Return the [x, y] coordinate for the center point of the cell that contains the specified text.  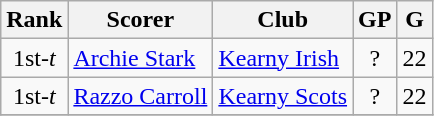
Club [283, 20]
Archie Stark [140, 58]
Rank [34, 20]
G [414, 20]
Kearny Scots [283, 96]
Razzo Carroll [140, 96]
Kearny Irish [283, 58]
GP [375, 20]
Scorer [140, 20]
